Identify which cell holds the provided text, then report its (X, Y) central coordinate. 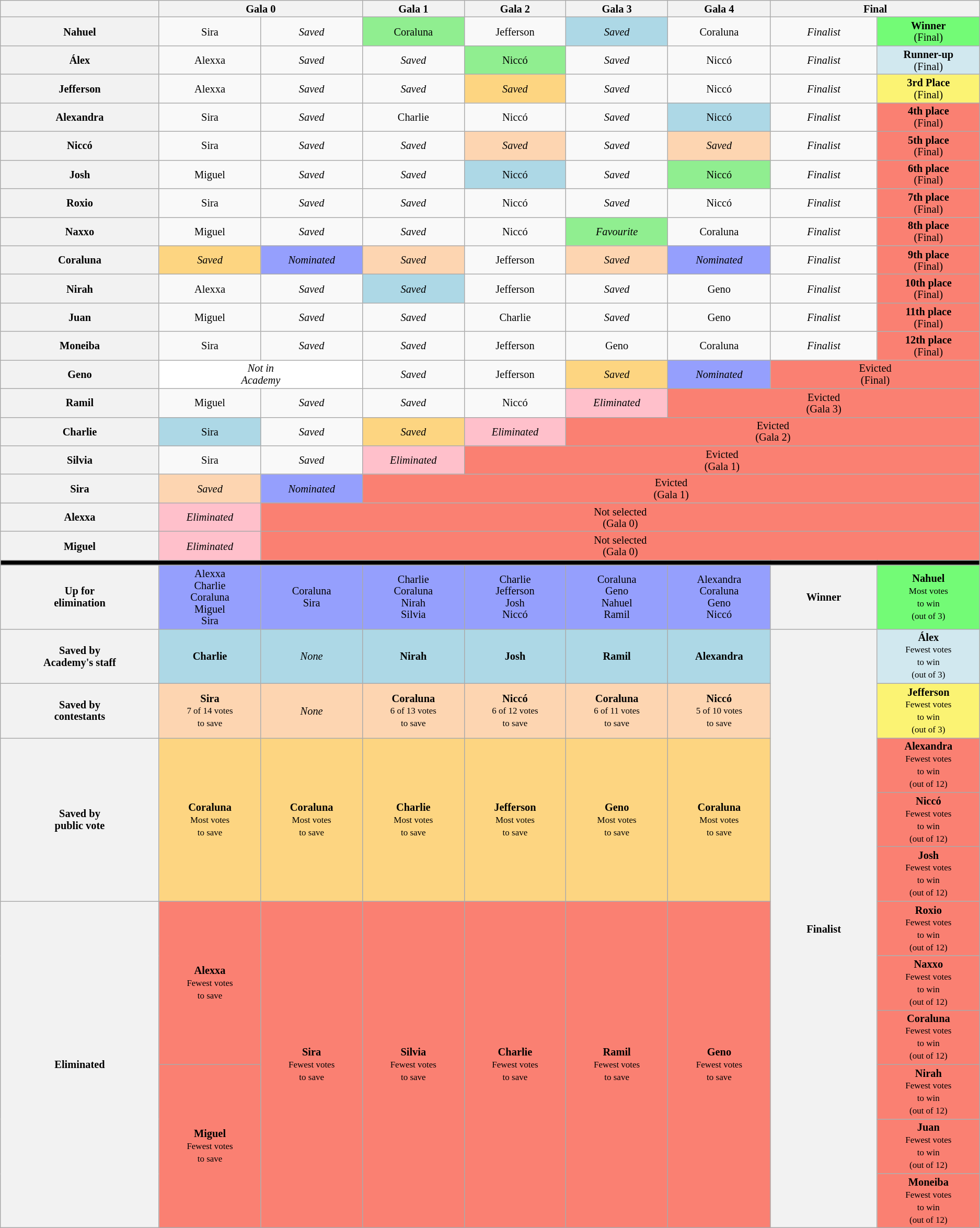
AlexandraFewest votesto win(out of 12) (928, 765)
11th place(Final) (928, 317)
NiccóFewest votesto win(out of 12) (928, 819)
AlexxaCharlieCoralunaMiguelSira (210, 597)
NaxxoFewest votesto win(out of 12) (928, 983)
Evicted(Gala 2) (773, 432)
Niccó6 of 12 votesto save (515, 710)
CoralunaSira (312, 597)
CharlieJeffersonJoshNiccó (515, 597)
Evicted(Gala 3) (824, 403)
Saved byAcademy's staff (79, 656)
5th place(Final) (928, 145)
7th place(Final) (928, 203)
NirahFewest votesto win(out of 12) (928, 1092)
Gala 1 (413, 8)
MoneibaFewest votesto win(out of 12) (928, 1200)
CharlieCoralunaNirahSilvia (413, 597)
AlexandraCoralunaGenoNiccó (719, 597)
Saved bypublic vote (79, 819)
Evicted(Final) (875, 374)
GenoFewest votesto save (719, 1064)
10th place(Final) (928, 289)
CoralunaFewest votesto win(out of 12) (928, 1037)
Saved bycontestants (79, 710)
Niccó5 of 10 votesto save (719, 710)
CharlieMost votesto save (413, 819)
Nahuel (79, 31)
Naxxo (79, 231)
Moneiba (79, 346)
9th place(Final) (928, 260)
3rd Place(Final) (928, 89)
SilviaFewest votesto save (413, 1064)
NahuelMost votesto win(out of 3) (928, 597)
Juan (79, 317)
4th place(Final) (928, 117)
JeffersonMost votesto save (515, 819)
CoralunaGenoNahuelRamil (617, 597)
Gala 2 (515, 8)
Gala 0 (260, 8)
SiraFewest votesto save (312, 1064)
8th place(Final) (928, 231)
6th place(Final) (928, 175)
JeffersonFewest votesto win(out of 3) (928, 710)
GenoMost votesto save (617, 819)
Gala 3 (617, 8)
Up forelimination (79, 597)
Silvia (79, 460)
12th place(Final) (928, 346)
Roxio (79, 203)
JoshFewest votesto win(out of 12) (928, 874)
Not inAcademy (260, 374)
Coraluna6 of 11 votesto save (617, 710)
MiguelFewest votesto save (210, 1146)
RamilFewest votesto save (617, 1064)
Runner-up(Final) (928, 60)
Coraluna6 of 13 votesto save (413, 710)
CharlieFewest votesto save (515, 1064)
Winner (824, 597)
Favourite (617, 231)
JuanFewest votesto win(out of 12) (928, 1146)
Final (875, 8)
AlexxaFewest votesto save (210, 983)
Sira7 of 14 votesto save (210, 710)
Álex (79, 60)
RoxioFewest votesto win(out of 12) (928, 928)
Gala 4 (719, 8)
Winner(Final) (928, 31)
ÁlexFewest votesto win(out of 3) (928, 656)
